From the cell containing the given text, extract its center point as [x, y] coordinate. 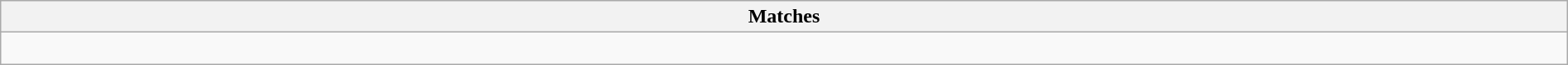
Matches [784, 17]
